Identify which cell holds the provided text, then report its [x, y] central coordinate. 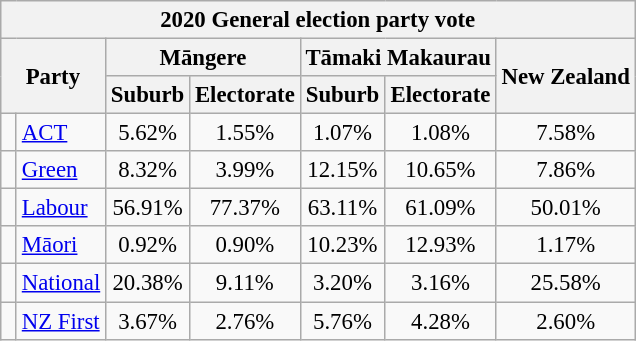
56.91% [148, 208]
ACT [60, 133]
25.58% [566, 283]
10.65% [440, 170]
National [60, 283]
Māori [60, 245]
Party [52, 76]
5.76% [342, 321]
12.93% [440, 245]
1.07% [342, 133]
3.20% [342, 283]
7.86% [566, 170]
10.23% [342, 245]
4.28% [440, 321]
Green [60, 170]
20.38% [148, 283]
0.92% [148, 245]
8.32% [148, 170]
1.17% [566, 245]
Māngere [204, 57]
2.60% [566, 321]
1.55% [246, 133]
7.58% [566, 133]
New Zealand [566, 76]
61.09% [440, 208]
Labour [60, 208]
Tāmaki Makaurau [398, 57]
12.15% [342, 170]
5.62% [148, 133]
3.99% [246, 170]
NZ First [60, 321]
2.76% [246, 321]
9.11% [246, 283]
3.67% [148, 321]
63.11% [342, 208]
50.01% [566, 208]
0.90% [246, 245]
2020 General election party vote [318, 20]
3.16% [440, 283]
77.37% [246, 208]
1.08% [440, 133]
